Identify which cell holds the provided text, then report its (x, y) central coordinate. 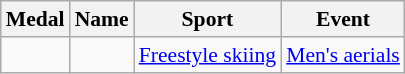
Medal (36, 19)
Freestyle skiing (208, 55)
Event (343, 19)
Men's aerials (343, 55)
Name (102, 19)
Sport (208, 19)
